From the cell containing the given text, extract its center point as [X, Y] coordinate. 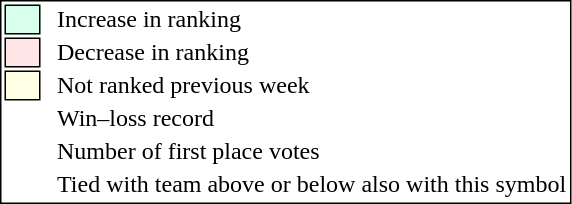
Increase in ranking [312, 19]
Number of first place votes [312, 151]
Not ranked previous week [312, 85]
Win–loss record [312, 119]
Tied with team above or below also with this symbol [312, 185]
Decrease in ranking [312, 53]
